Extract the (X, Y) coordinate from the center of the cell holding the provided text.  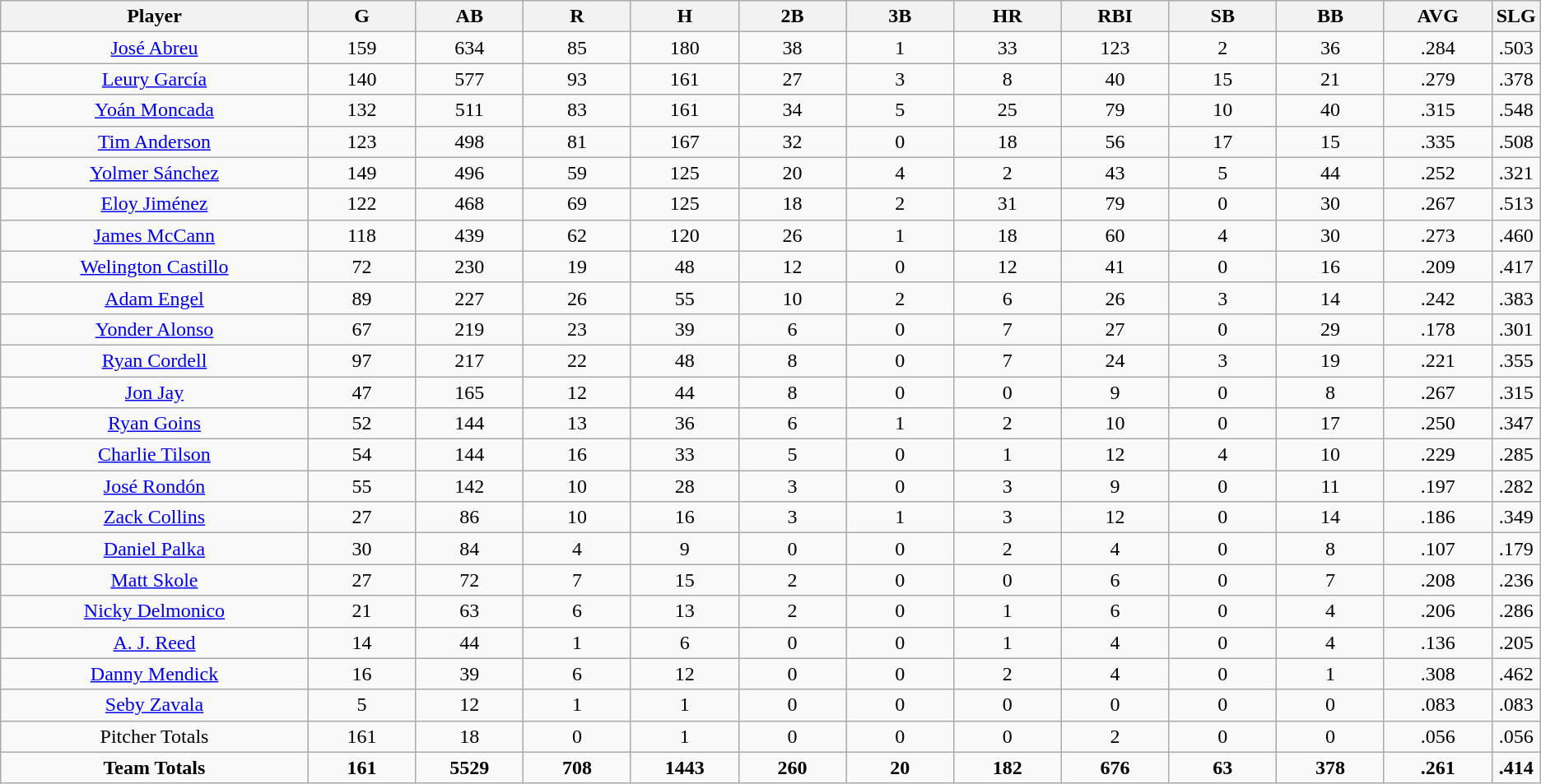
86 (469, 517)
.209 (1437, 267)
85 (578, 48)
.335 (1437, 141)
.178 (1437, 329)
R (578, 16)
Jon Jay (155, 392)
.508 (1516, 141)
676 (1115, 768)
165 (469, 392)
.206 (1437, 611)
.197 (1437, 486)
SLG (1516, 16)
Welington Castillo (155, 267)
120 (685, 235)
.462 (1516, 674)
84 (469, 549)
.279 (1437, 79)
496 (469, 173)
439 (469, 235)
159 (362, 48)
11 (1330, 486)
227 (469, 298)
.378 (1516, 79)
97 (362, 360)
23 (578, 329)
118 (362, 235)
Zack Collins (155, 517)
.250 (1437, 424)
James McCann (155, 235)
G (362, 16)
167 (685, 141)
BB (1330, 16)
.548 (1516, 110)
.221 (1437, 360)
.229 (1437, 455)
52 (362, 424)
69 (578, 204)
SB (1223, 16)
260 (792, 768)
AB (469, 16)
67 (362, 329)
219 (469, 329)
.107 (1437, 549)
47 (362, 392)
.136 (1437, 643)
Yoán Moncada (155, 110)
41 (1115, 267)
34 (792, 110)
.252 (1437, 173)
H (685, 16)
5529 (469, 768)
Tim Anderson (155, 141)
142 (469, 486)
1443 (685, 768)
.308 (1437, 674)
Matt Skole (155, 580)
230 (469, 267)
Daniel Palka (155, 549)
.347 (1516, 424)
Ryan Cordell (155, 360)
Pitcher Totals (155, 736)
.383 (1516, 298)
29 (1330, 329)
José Rondón (155, 486)
.261 (1437, 768)
Adam Engel (155, 298)
2B (792, 16)
59 (578, 173)
182 (1008, 768)
.321 (1516, 173)
180 (685, 48)
140 (362, 79)
.282 (1516, 486)
.236 (1516, 580)
24 (1115, 360)
3B (901, 16)
Danny Mendick (155, 674)
HR (1008, 16)
32 (792, 141)
.284 (1437, 48)
.355 (1516, 360)
149 (362, 173)
.460 (1516, 235)
708 (578, 768)
93 (578, 79)
54 (362, 455)
.513 (1516, 204)
A. J. Reed (155, 643)
468 (469, 204)
.503 (1516, 48)
.286 (1516, 611)
.301 (1516, 329)
José Abreu (155, 48)
217 (469, 360)
RBI (1115, 16)
22 (578, 360)
634 (469, 48)
577 (469, 79)
498 (469, 141)
Ryan Goins (155, 424)
.349 (1516, 517)
.273 (1437, 235)
Yolmer Sánchez (155, 173)
Eloy Jiménez (155, 204)
60 (1115, 235)
Leury García (155, 79)
132 (362, 110)
43 (1115, 173)
Seby Zavala (155, 705)
.179 (1516, 549)
.414 (1516, 768)
31 (1008, 204)
378 (1330, 768)
56 (1115, 141)
511 (469, 110)
81 (578, 141)
28 (685, 486)
Charlie Tilson (155, 455)
25 (1008, 110)
62 (578, 235)
83 (578, 110)
Yonder Alonso (155, 329)
.186 (1437, 517)
.242 (1437, 298)
38 (792, 48)
.417 (1516, 267)
Team Totals (155, 768)
AVG (1437, 16)
89 (362, 298)
122 (362, 204)
Nicky Delmonico (155, 611)
.205 (1516, 643)
Player (155, 16)
.208 (1437, 580)
.285 (1516, 455)
